Return the [X, Y] coordinate for the center point of the cell that contains the specified text.  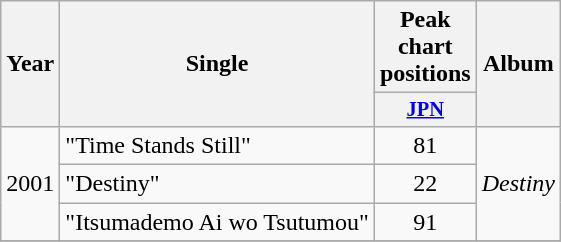
Destiny [518, 183]
91 [425, 222]
81 [425, 145]
JPN [425, 110]
"Time Stands Still" [218, 145]
"Itsumademo Ai wo Tsutumou" [218, 222]
"Destiny" [218, 184]
Year [30, 64]
Album [518, 64]
2001 [30, 183]
22 [425, 184]
Single [218, 64]
Peak chart positions [425, 47]
